Extract the [x, y] coordinate from the center of the cell holding the provided text.  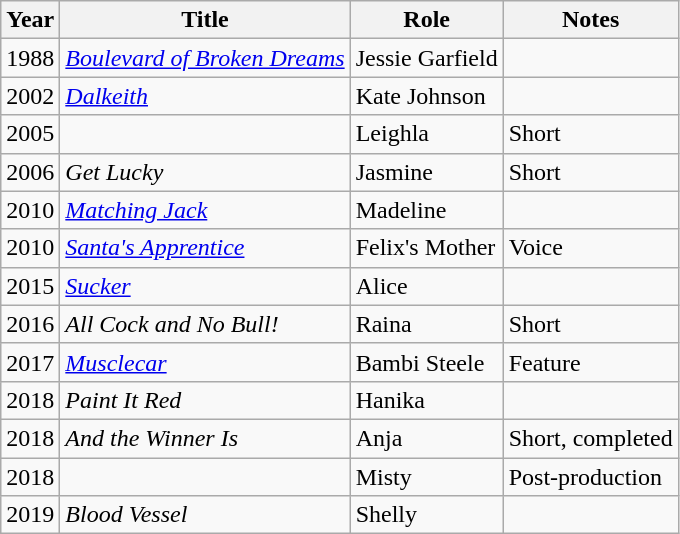
Dalkeith [205, 96]
2019 [30, 515]
Leighla [426, 134]
Raina [426, 324]
2006 [30, 172]
2017 [30, 362]
Get Lucky [205, 172]
2015 [30, 286]
Role [426, 20]
Blood Vessel [205, 515]
Year [30, 20]
Anja [426, 438]
Kate Johnson [426, 96]
Sucker [205, 286]
Short, completed [590, 438]
Feature [590, 362]
All Cock and No Bull! [205, 324]
Hanika [426, 400]
Misty [426, 477]
And the Winner Is [205, 438]
1988 [30, 58]
Felix's Mother [426, 248]
Boulevard of Broken Dreams [205, 58]
Matching Jack [205, 210]
Shelly [426, 515]
2005 [30, 134]
2002 [30, 96]
Madeline [426, 210]
Bambi Steele [426, 362]
Paint It Red [205, 400]
Santa's Apprentice [205, 248]
Notes [590, 20]
Post-production [590, 477]
Alice [426, 286]
Jessie Garfield [426, 58]
Voice [590, 248]
Musclecar [205, 362]
Jasmine [426, 172]
2016 [30, 324]
Title [205, 20]
